Output the (x, y) coordinate of the center of the cell containing the given text.  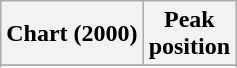
Peakposition (189, 34)
Chart (2000) (72, 34)
